Return the (x, y) coordinate for the center point of the cell that contains the specified text.  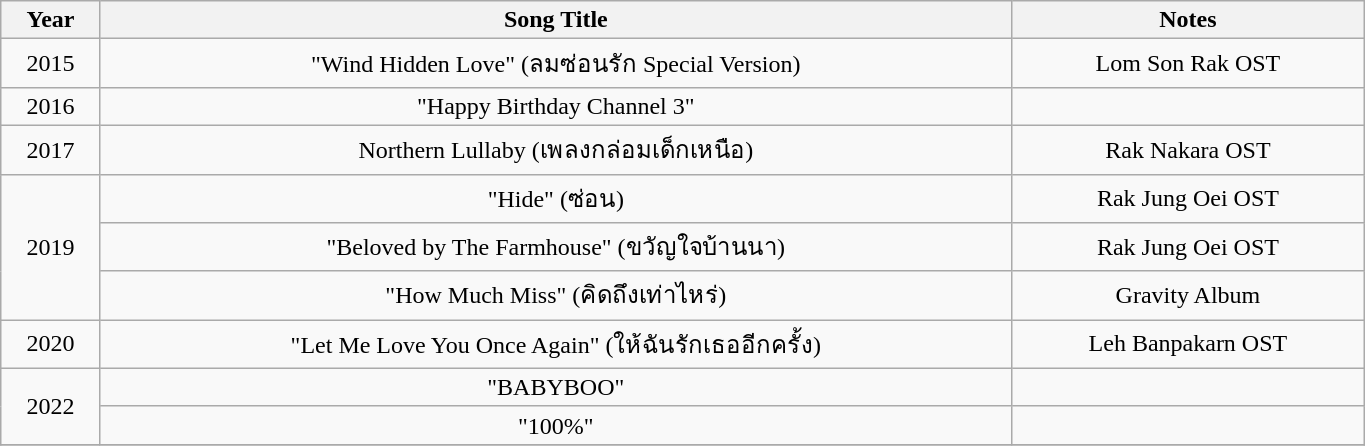
2019 (50, 247)
"Beloved by The Farmhouse" (ขวัญใจบ้านนา) (556, 248)
"Let Me Love You Once Again" (ให้ฉันรักเธออีกครั้ง) (556, 344)
Gravity Album (1188, 296)
Song Title (556, 20)
Northern Lullaby (เพลงกล่อมเด็กเหนือ) (556, 150)
"Hide" (ซ่อน) (556, 198)
Lom Son Rak OST (1188, 64)
2015 (50, 64)
Year (50, 20)
Rak Nakara OST (1188, 150)
"100%" (556, 425)
2017 (50, 150)
2022 (50, 406)
2020 (50, 344)
Notes (1188, 20)
Leh Banpakarn OST (1188, 344)
2016 (50, 106)
"Happy Birthday Channel 3" (556, 106)
"BABYBOO" (556, 387)
"How Much Miss" (คิดถึงเท่าไหร่) (556, 296)
"Wind Hidden Love" (ลมซ่อนรัก Special Version) (556, 64)
